From the cell containing the given text, extract its center point as [x, y] coordinate. 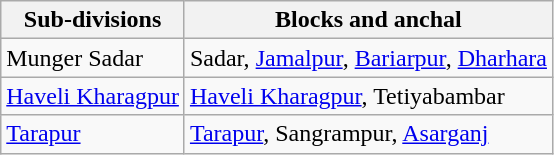
Tarapur [93, 134]
Sadar, Jamalpur, Bariarpur, Dharhara [368, 58]
Haveli Kharagpur [93, 96]
Tarapur, Sangrampur, Asarganj [368, 134]
Munger Sadar [93, 58]
Blocks and anchal [368, 20]
Sub-divisions [93, 20]
Haveli Kharagpur, Tetiyabambar [368, 96]
